Pinpoint the cell where the given text exists, returning its (X, Y) midpoint coordinate. 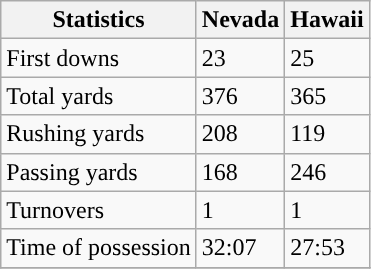
376 (240, 96)
Rushing yards (99, 134)
Hawaii (327, 20)
27:53 (327, 248)
365 (327, 96)
Passing yards (99, 172)
168 (240, 172)
Statistics (99, 20)
Turnovers (99, 210)
23 (240, 58)
First downs (99, 58)
25 (327, 58)
32:07 (240, 248)
119 (327, 134)
Nevada (240, 20)
208 (240, 134)
Total yards (99, 96)
Time of possession (99, 248)
246 (327, 172)
